Extract the (x, y) coordinate from the center of the cell holding the provided text.  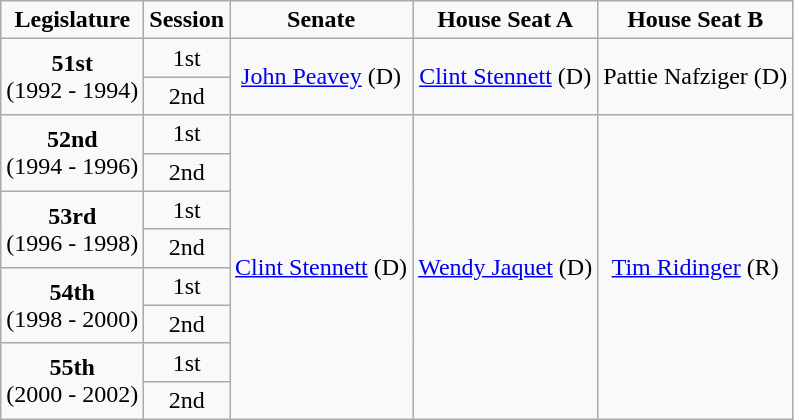
Senate (322, 20)
52nd (1994 - 1996) (72, 153)
53rd (1996 - 1998) (72, 229)
House Seat B (696, 20)
John Peavey (D) (322, 77)
55th (2000 - 2002) (72, 381)
51st (1992 - 1994) (72, 77)
Tim Ridinger (R) (696, 267)
Legislature (72, 20)
Pattie Nafziger (D) (696, 77)
Session (187, 20)
54th (1998 - 2000) (72, 305)
Wendy Jaquet (D) (506, 267)
House Seat A (506, 20)
